Provide the [X, Y] coordinate of the cell's center where the given text is located.  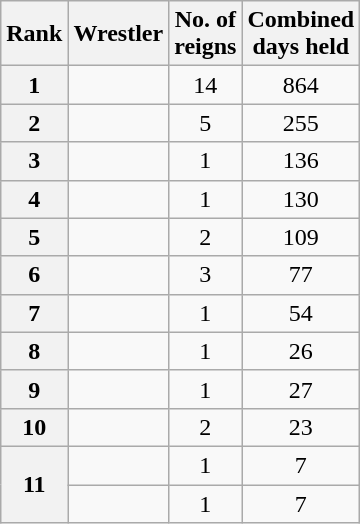
255 [301, 123]
77 [301, 275]
54 [301, 313]
130 [301, 199]
6 [34, 275]
11 [34, 484]
109 [301, 237]
8 [34, 351]
Combineddays held [301, 34]
9 [34, 389]
26 [301, 351]
23 [301, 427]
10 [34, 427]
27 [301, 389]
4 [34, 199]
864 [301, 85]
Rank [34, 34]
14 [206, 85]
No. ofreigns [206, 34]
Wrestler [118, 34]
136 [301, 161]
